Identify which cell holds the provided text, then report its [x, y] central coordinate. 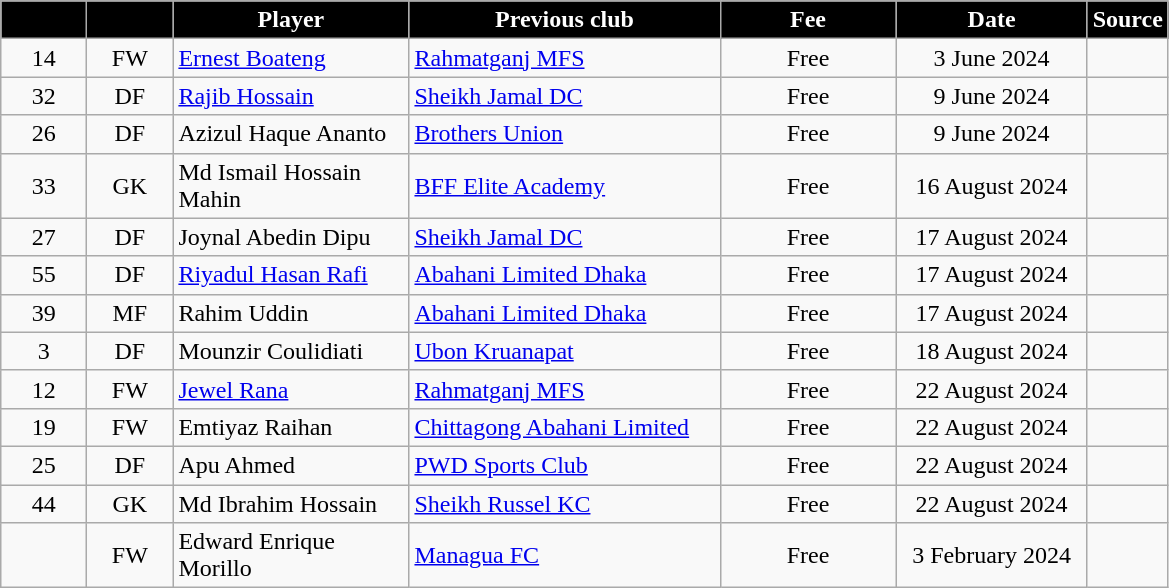
Emtiyaz Raihan [291, 427]
Ubon Kruanapat [564, 351]
Joynal Abedin Dipu [291, 237]
39 [44, 313]
3 June 2024 [992, 58]
Player [291, 20]
27 [44, 237]
Fee [808, 20]
3 [44, 351]
25 [44, 465]
Source [1128, 20]
Ernest Boateng [291, 58]
55 [44, 275]
12 [44, 389]
Md Ismail Hossain Mahin [291, 186]
33 [44, 186]
PWD Sports Club [564, 465]
Brothers Union [564, 134]
Md Ibrahim Hossain [291, 503]
16 August 2024 [992, 186]
Mounzir Coulidiati [291, 351]
Rahim Uddin [291, 313]
Sheikh Russel KC [564, 503]
Managua FC [564, 556]
Riyadul Hasan Rafi [291, 275]
Apu Ahmed [291, 465]
19 [44, 427]
44 [44, 503]
3 February 2024 [992, 556]
Previous club [564, 20]
Jewel Rana [291, 389]
Rajib Hossain [291, 96]
BFF Elite Academy [564, 186]
Chittagong Abahani Limited [564, 427]
26 [44, 134]
Date [992, 20]
Edward Enrique Morillo [291, 556]
Azizul Haque Ananto [291, 134]
32 [44, 96]
18 August 2024 [992, 351]
MF [130, 313]
14 [44, 58]
